From the cell containing the given text, extract its center point as [X, Y] coordinate. 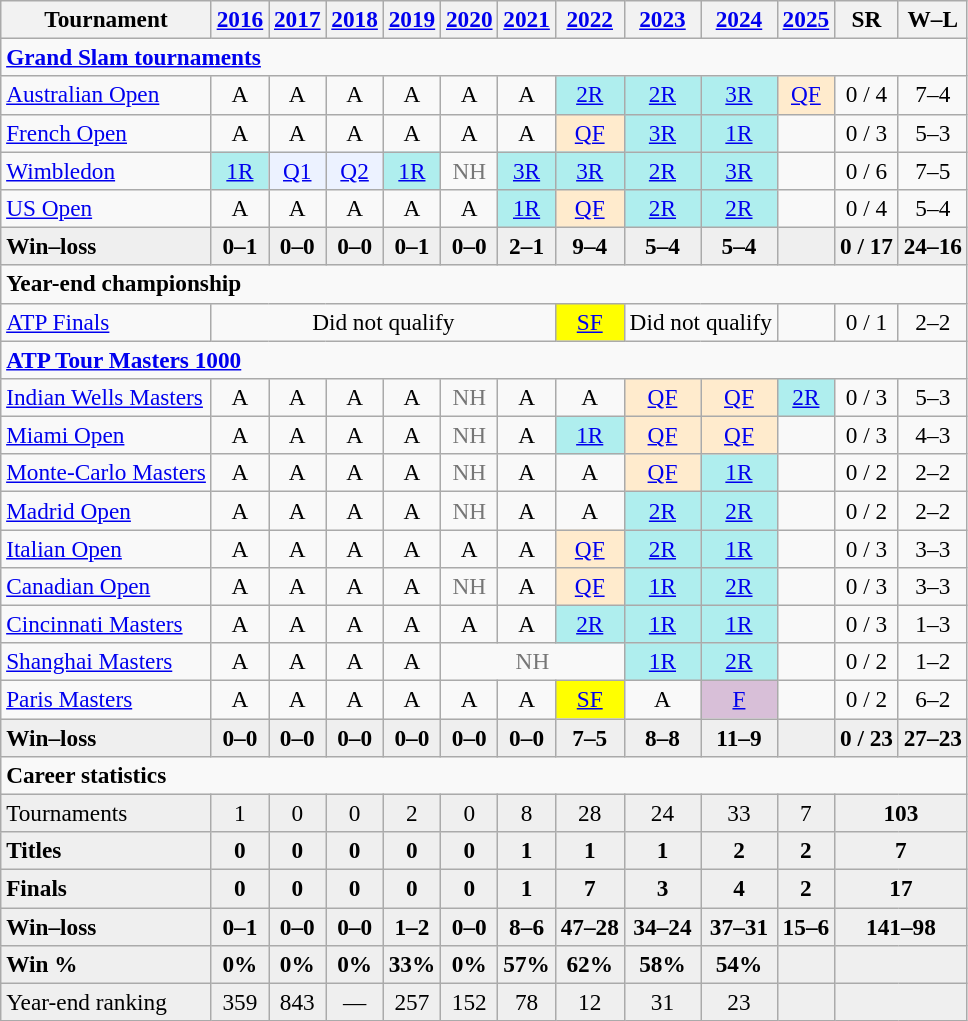
2018 [354, 19]
37–31 [739, 926]
4 [739, 888]
11–9 [739, 737]
62% [590, 964]
141–98 [902, 926]
6–2 [932, 699]
7–4 [932, 95]
2024 [739, 19]
17 [902, 888]
57% [526, 964]
33 [739, 813]
843 [298, 1002]
French Open [106, 133]
2021 [526, 19]
Grand Slam tournaments [484, 57]
23 [739, 1002]
27–23 [932, 737]
8–8 [662, 737]
8–6 [526, 926]
257 [412, 1002]
4–3 [932, 435]
Career statistics [484, 775]
2–1 [526, 246]
Year-end championship [484, 284]
F [739, 699]
Wimbledon [106, 170]
US Open [106, 208]
8 [526, 813]
ATP Tour Masters 1000 [484, 359]
28 [590, 813]
Madrid Open [106, 510]
Tournaments [106, 813]
W–L [932, 19]
Cincinnati Masters [106, 624]
2017 [298, 19]
0 / 1 [867, 322]
15–6 [806, 926]
Australian Open [106, 95]
SR [867, 19]
0 / 6 [867, 170]
Year-end ranking [106, 1002]
1–3 [932, 624]
Indian Wells Masters [106, 397]
2020 [470, 19]
2019 [412, 19]
12 [590, 1002]
Paris Masters [106, 699]
0 / 17 [867, 246]
Canadian Open [106, 586]
24 [662, 813]
34–24 [662, 926]
152 [470, 1002]
2023 [662, 19]
Q2 [354, 170]
Q1 [298, 170]
Finals [106, 888]
0 / 23 [867, 737]
2016 [240, 19]
24–16 [932, 246]
33% [412, 964]
Win % [106, 964]
2022 [590, 19]
Tournament [106, 19]
78 [526, 1002]
Monte-Carlo Masters [106, 473]
Shanghai Masters [106, 662]
54% [739, 964]
ATP Finals [106, 322]
Italian Open [106, 548]
9–4 [590, 246]
3 [662, 888]
2025 [806, 19]
58% [662, 964]
Miami Open [106, 435]
359 [240, 1002]
Titles [106, 850]
31 [662, 1002]
— [354, 1002]
103 [902, 813]
47–28 [590, 926]
